Return the [x, y] coordinate for the center point of the cell that contains the specified text.  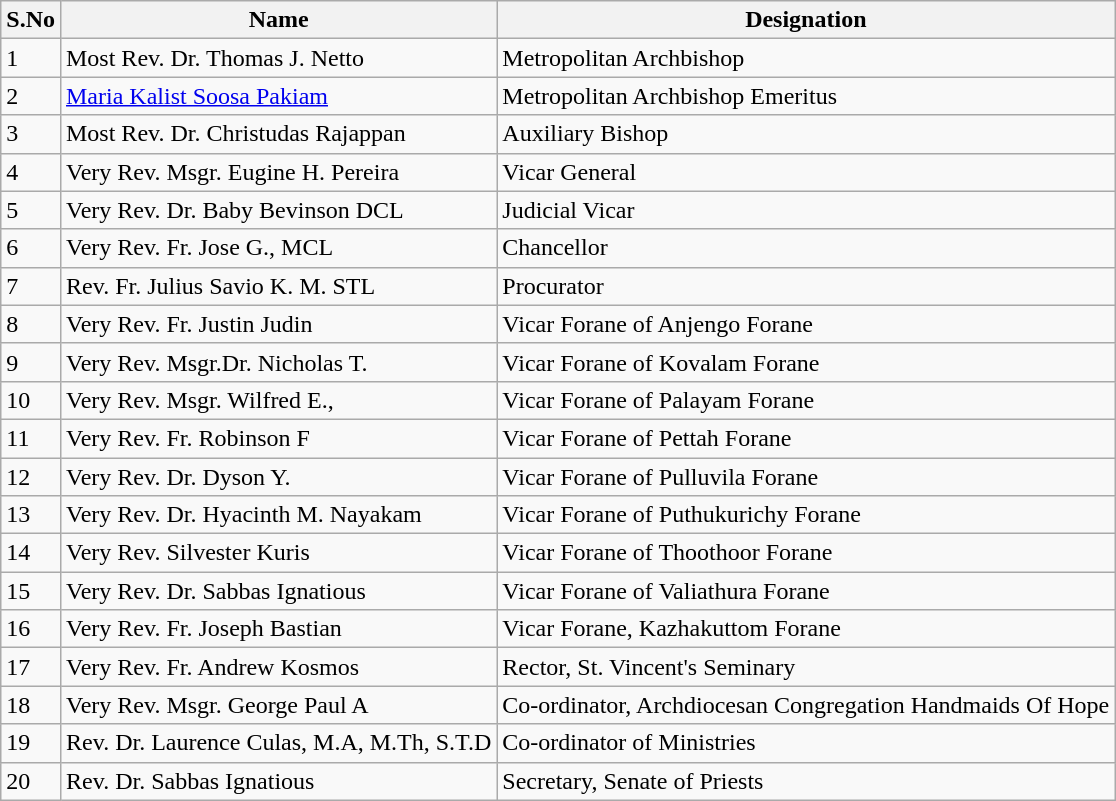
Very Rev. Fr. Justin Judin [278, 324]
11 [31, 438]
1 [31, 58]
Rev. Fr. Julius Savio K. M. STL [278, 286]
Vicar Forane of Anjengo Forane [806, 324]
Maria Kalist Soosa Pakiam [278, 96]
Vicar Forane of Thoothoor Forane [806, 553]
18 [31, 705]
Very Rev. Dr. Sabbas Ignatious [278, 591]
Co-ordinator, Archdiocesan Congregation Handmaids Of Hope [806, 705]
5 [31, 210]
Very Rev. Fr. Andrew Kosmos [278, 667]
9 [31, 362]
Very Rev. Dr. Hyacinth M. Nayakam [278, 515]
Very Rev. Msgr. Eugine H. Pereira [278, 172]
Secretary, Senate of Priests [806, 781]
Rev. Dr. Sabbas Ignatious [278, 781]
Most Rev. Dr. Christudas Rajappan [278, 134]
12 [31, 477]
Very Rev. Dr. Dyson Y. [278, 477]
17 [31, 667]
Chancellor [806, 248]
Very Rev. Silvester Kuris [278, 553]
14 [31, 553]
Rev. Dr. Laurence Culas, M.A, M.Th, S.T.D [278, 743]
8 [31, 324]
Vicar Forane of Valiathura Forane [806, 591]
13 [31, 515]
10 [31, 400]
3 [31, 134]
4 [31, 172]
Auxiliary Bishop [806, 134]
Rector, St. Vincent's Seminary [806, 667]
Vicar Forane of Puthukurichy Forane [806, 515]
Very Rev. Fr. Jose G., MCL [278, 248]
Very Rev. Msgr. Wilfred E., [278, 400]
Vicar Forane, Kazhakuttom Forane [806, 629]
Very Rev. Msgr.Dr. Nicholas T. [278, 362]
Most Rev. Dr. Thomas J. Netto [278, 58]
20 [31, 781]
Vicar Forane of Kovalam Forane [806, 362]
Co-ordinator of Ministries [806, 743]
Judicial Vicar [806, 210]
Vicar Forane of Palayam Forane [806, 400]
Very Rev. Fr. Robinson F [278, 438]
2 [31, 96]
19 [31, 743]
Very Rev. Msgr. George Paul A [278, 705]
6 [31, 248]
Name [278, 20]
Very Rev. Dr. Baby Bevinson DCL [278, 210]
Designation [806, 20]
7 [31, 286]
Metropolitan Archbishop Emeritus [806, 96]
Vicar Forane of Pettah Forane [806, 438]
Metropolitan Archbishop [806, 58]
S.No [31, 20]
16 [31, 629]
Very Rev. Fr. Joseph Bastian [278, 629]
Vicar Forane of Pulluvila Forane [806, 477]
15 [31, 591]
Vicar General [806, 172]
Procurator [806, 286]
